Find where the given text appears and provide that cell's center as (x, y) coordinate. 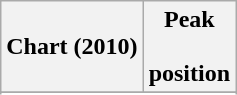
Chart (2010) (72, 47)
Peakposition (189, 47)
